From the cell containing the given text, extract its center point as (X, Y) coordinate. 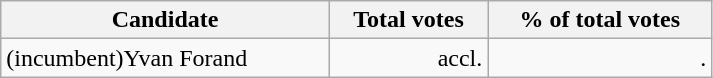
% of total votes (600, 20)
Total votes (408, 20)
. (600, 58)
(incumbent)Yvan Forand (166, 58)
Candidate (166, 20)
accl. (408, 58)
